Extract the [X, Y] coordinate from the center of the cell holding the provided text.  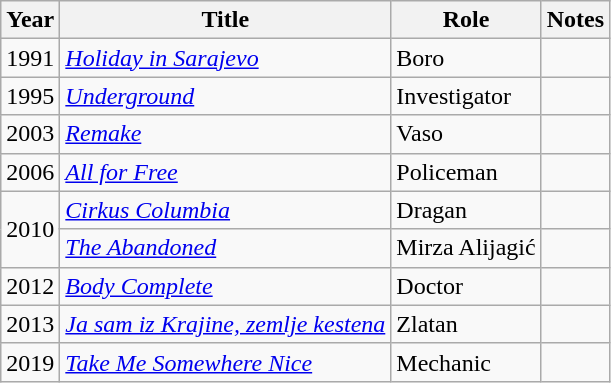
Cirkus Columbia [226, 210]
Policeman [466, 172]
2003 [30, 134]
Year [30, 20]
Remake [226, 134]
2012 [30, 286]
Ja sam iz Krajine, zemlje kestena [226, 324]
1991 [30, 58]
Underground [226, 96]
All for Free [226, 172]
Body Complete [226, 286]
Vaso [466, 134]
Take Me Somewhere Nice [226, 362]
2006 [30, 172]
2019 [30, 362]
The Abandoned [226, 248]
1995 [30, 96]
Dragan [466, 210]
2010 [30, 229]
Doctor [466, 286]
Title [226, 20]
Mechanic [466, 362]
2013 [30, 324]
Notes [575, 20]
Holiday in Sarajevo [226, 58]
Role [466, 20]
Mirza Alijagić [466, 248]
Boro [466, 58]
Zlatan [466, 324]
Investigator [466, 96]
